Locate the cell with the specified text and output its (X, Y) center coordinate. 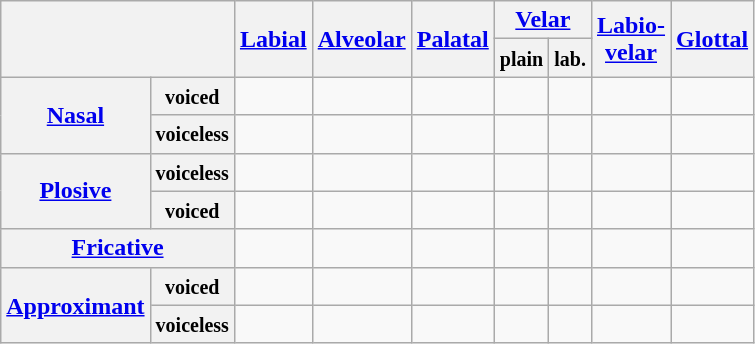
lab. (570, 58)
Approximant (76, 305)
Alveolar (362, 39)
Palatal (452, 39)
Glottal (712, 39)
Plosive (76, 191)
Fricative (118, 248)
Nasal (76, 115)
Labial (273, 39)
plain (521, 58)
Labio-velar (630, 39)
Velar (542, 20)
